Provide the (x, y) coordinate of the cell's center where the given text is located.  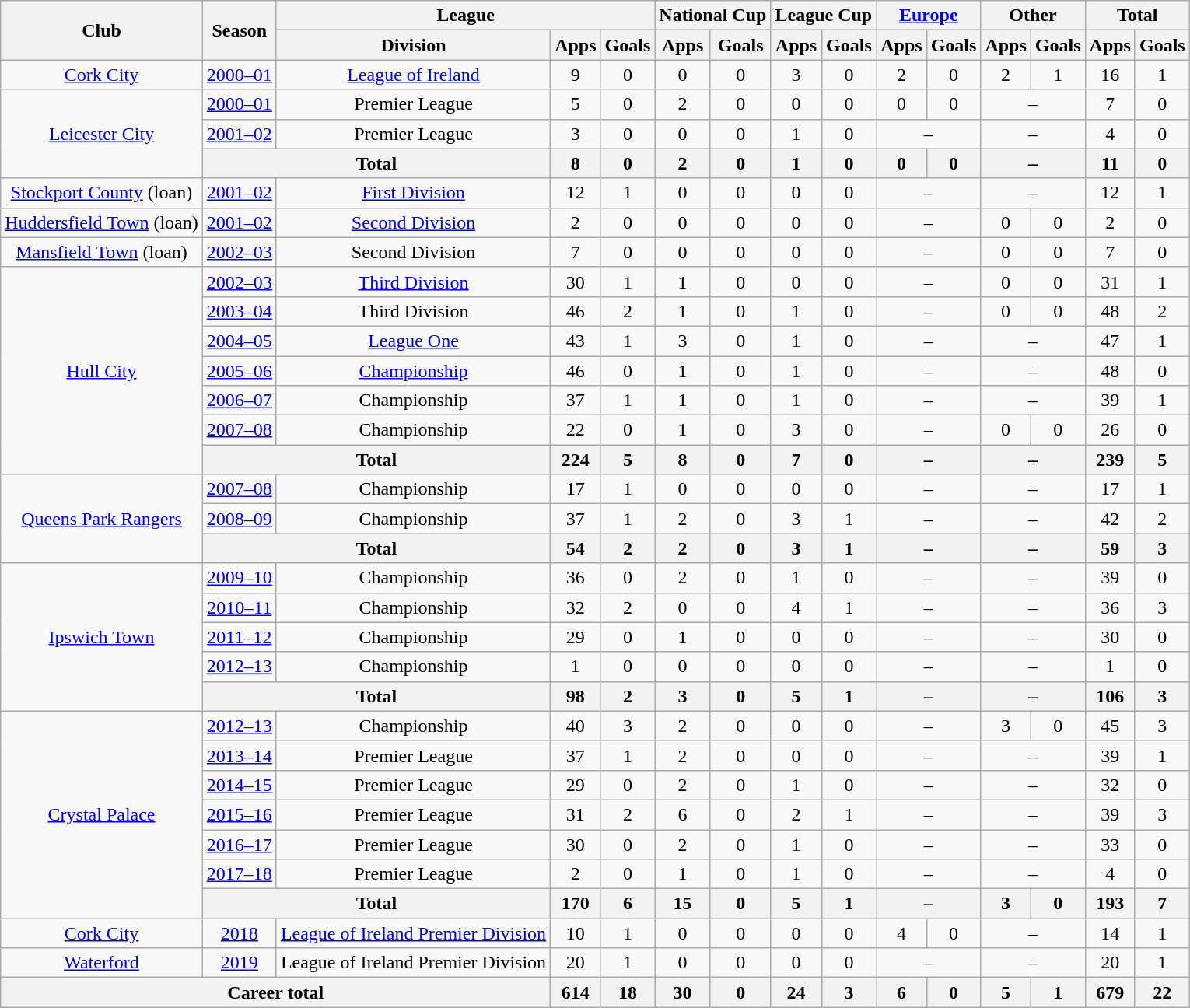
First Division (413, 193)
170 (576, 904)
614 (576, 992)
League (465, 16)
98 (576, 696)
40 (576, 726)
Division (413, 45)
Hull City (102, 370)
239 (1110, 460)
2019 (240, 963)
18 (628, 992)
Club (102, 30)
2018 (240, 933)
33 (1110, 844)
193 (1110, 904)
2017–18 (240, 874)
2003–04 (240, 311)
National Cup (712, 16)
Stockport County (loan) (102, 193)
Europe (929, 16)
2011–12 (240, 637)
10 (576, 933)
16 (1110, 75)
42 (1110, 519)
2006–07 (240, 401)
24 (796, 992)
15 (683, 904)
League Cup (824, 16)
Crystal Palace (102, 814)
2014–15 (240, 785)
Queens Park Rangers (102, 519)
2016–17 (240, 844)
Career total (275, 992)
224 (576, 460)
11 (1110, 163)
2010–11 (240, 607)
League One (413, 341)
Season (240, 30)
Huddersfield Town (loan) (102, 222)
League of Ireland (413, 75)
Other (1033, 16)
2004–05 (240, 341)
2015–16 (240, 814)
Ipswich Town (102, 637)
106 (1110, 696)
59 (1110, 548)
Leicester City (102, 134)
26 (1110, 430)
Mansfield Town (loan) (102, 252)
47 (1110, 341)
679 (1110, 992)
43 (576, 341)
45 (1110, 726)
Waterford (102, 963)
14 (1110, 933)
54 (576, 548)
9 (576, 75)
2005–06 (240, 371)
2009–10 (240, 578)
2008–09 (240, 519)
2013–14 (240, 755)
